Return the (X, Y) coordinate for the center point of the cell that contains the specified text.  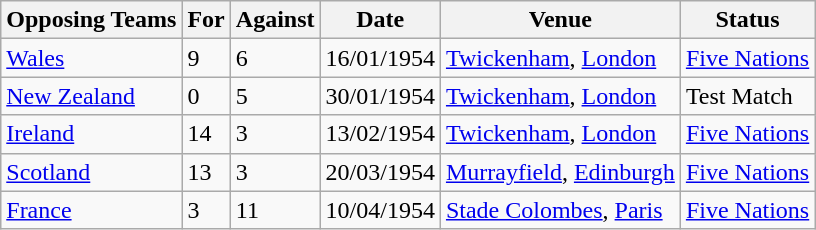
6 (275, 58)
Opposing Teams (92, 20)
Ireland (92, 134)
14 (206, 134)
20/03/1954 (380, 172)
11 (275, 210)
5 (275, 96)
Against (275, 20)
10/04/1954 (380, 210)
9 (206, 58)
Scotland (92, 172)
Test Match (747, 96)
30/01/1954 (380, 96)
Venue (560, 20)
Stade Colombes, Paris (560, 210)
Wales (92, 58)
Status (747, 20)
New Zealand (92, 96)
Date (380, 20)
Murrayfield, Edinburgh (560, 172)
0 (206, 96)
France (92, 210)
For (206, 20)
13/02/1954 (380, 134)
16/01/1954 (380, 58)
13 (206, 172)
